Extract the (X, Y) coordinate from the center of the cell holding the provided text.  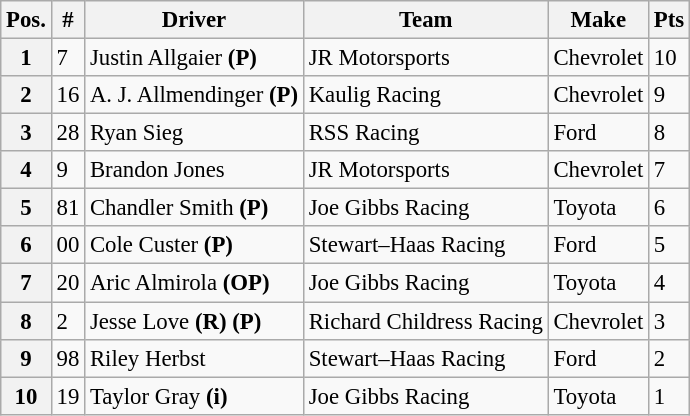
Pts (670, 20)
28 (68, 133)
Driver (194, 20)
Aric Almirola (OP) (194, 283)
16 (68, 95)
81 (68, 208)
98 (68, 358)
20 (68, 283)
RSS Racing (426, 133)
A. J. Allmendinger (P) (194, 95)
Make (598, 20)
Justin Allgaier (P) (194, 58)
Ryan Sieg (194, 133)
Brandon Jones (194, 170)
00 (68, 245)
Team (426, 20)
Jesse Love (R) (P) (194, 321)
Riley Herbst (194, 358)
Kaulig Racing (426, 95)
Cole Custer (P) (194, 245)
Taylor Gray (i) (194, 396)
19 (68, 396)
Richard Childress Racing (426, 321)
Chandler Smith (P) (194, 208)
# (68, 20)
Pos. (26, 20)
